Locate the cell with the specified text and output its (X, Y) center coordinate. 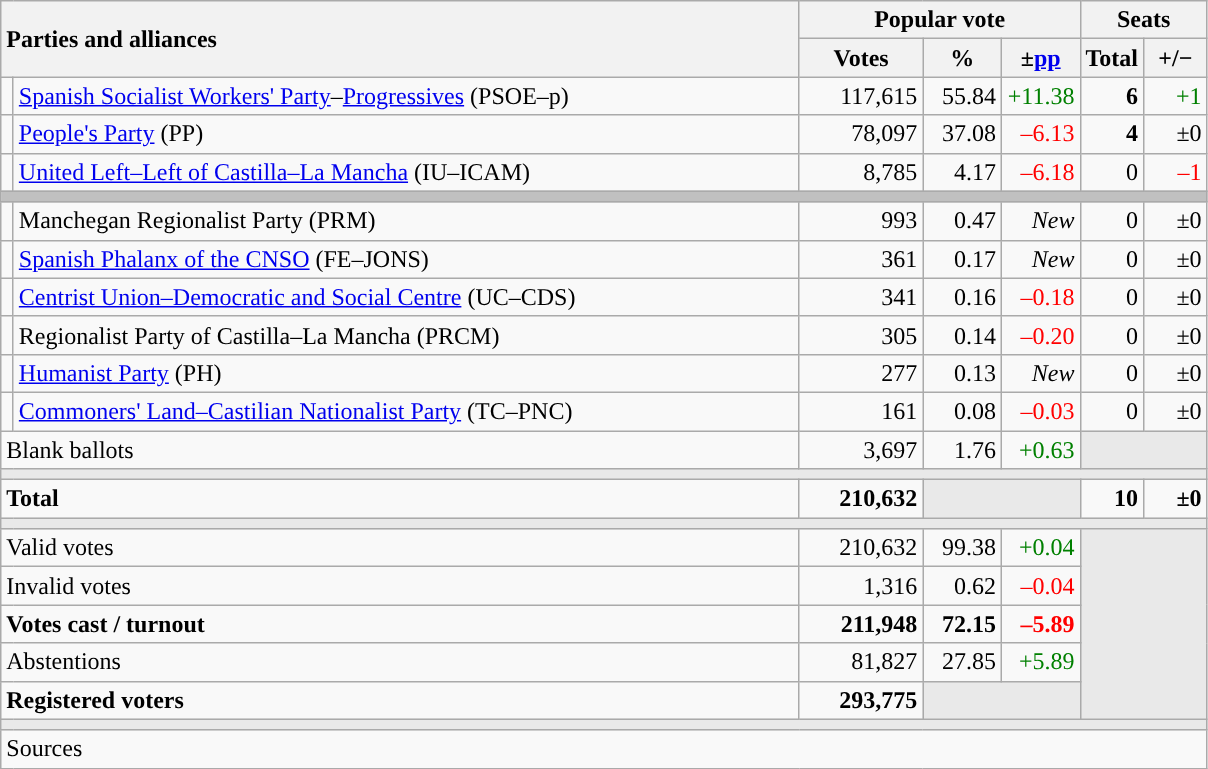
–1 (1176, 172)
293,775 (861, 700)
4 (1112, 134)
–5.89 (1040, 624)
1.76 (962, 449)
0.17 (962, 259)
0.16 (962, 297)
People's Party (PP) (406, 134)
Spanish Socialist Workers' Party–Progressives (PSOE–p) (406, 96)
0.62 (962, 586)
–0.20 (1040, 335)
Parties and alliances (400, 39)
±pp (1040, 58)
99.38 (962, 548)
361 (861, 259)
3,697 (861, 449)
Humanist Party (PH) (406, 373)
Registered voters (400, 700)
United Left–Left of Castilla–La Mancha (IU–ICAM) (406, 172)
–0.04 (1040, 586)
Sources (604, 749)
–6.18 (1040, 172)
+0.63 (1040, 449)
72.15 (962, 624)
1,316 (861, 586)
Commoners' Land–Castilian Nationalist Party (TC–PNC) (406, 411)
–0.03 (1040, 411)
27.85 (962, 662)
–0.18 (1040, 297)
Popular vote (940, 20)
Abstentions (400, 662)
Regionalist Party of Castilla–La Mancha (PRCM) (406, 335)
6 (1112, 96)
Votes (861, 58)
+0.04 (1040, 548)
341 (861, 297)
Votes cast / turnout (400, 624)
78,097 (861, 134)
+/− (1176, 58)
Blank ballots (400, 449)
% (962, 58)
0.47 (962, 221)
117,615 (861, 96)
305 (861, 335)
4.17 (962, 172)
55.84 (962, 96)
211,948 (861, 624)
Spanish Phalanx of the CNSO (FE–JONS) (406, 259)
–6.13 (1040, 134)
+1 (1176, 96)
Manchegan Regionalist Party (PRM) (406, 221)
993 (861, 221)
0.08 (962, 411)
10 (1112, 499)
8,785 (861, 172)
37.08 (962, 134)
Centrist Union–Democratic and Social Centre (UC–CDS) (406, 297)
0.14 (962, 335)
+11.38 (1040, 96)
277 (861, 373)
0.13 (962, 373)
Valid votes (400, 548)
+5.89 (1040, 662)
Seats (1144, 20)
81,827 (861, 662)
Invalid votes (400, 586)
161 (861, 411)
